Capture the cell that displays the provided text and extract its (X, Y) central coordinate. 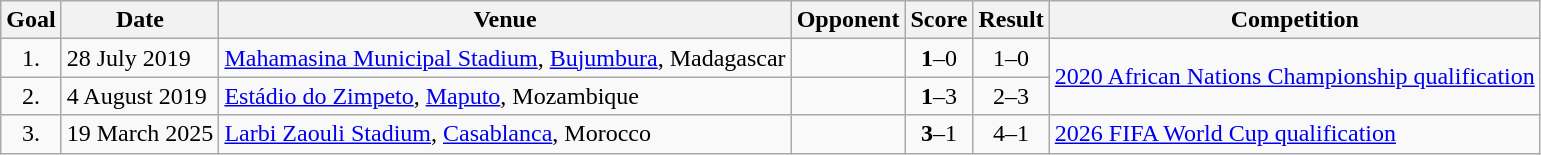
2020 African Nations Championship qualification (1294, 77)
Estádio do Zimpeto, Maputo, Mozambique (505, 96)
3–1 (939, 134)
4 August 2019 (140, 96)
Venue (505, 20)
Result (1011, 20)
Score (939, 20)
19 March 2025 (140, 134)
4–1 (1011, 134)
2026 FIFA World Cup qualification (1294, 134)
Goal (31, 20)
28 July 2019 (140, 58)
Competition (1294, 20)
Mahamasina Municipal Stadium, Bujumbura, Madagascar (505, 58)
3. (31, 134)
1. (31, 58)
2–3 (1011, 96)
Larbi Zaouli Stadium, Casablanca, Morocco (505, 134)
Date (140, 20)
Opponent (848, 20)
2. (31, 96)
1–3 (939, 96)
